Detect which cell encompasses the target text, then output its [X, Y] center coordinate. 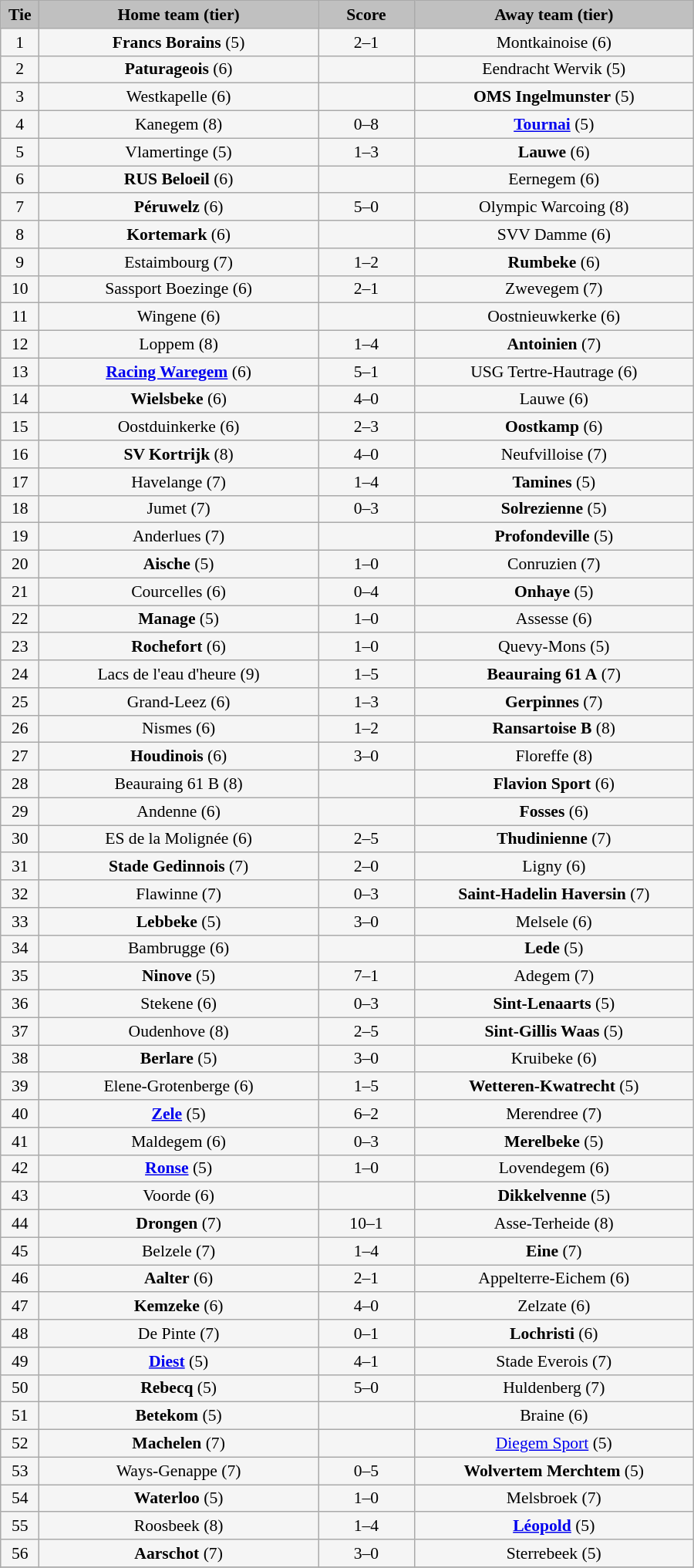
OMS Ingelmunster (5) [554, 97]
Oostnieuwkerke (6) [554, 317]
Assesse (6) [554, 619]
5–1 [367, 372]
Rebecq (5) [179, 1388]
Rumbeke (6) [554, 262]
Eendracht Wervik (5) [554, 69]
SVV Damme (6) [554, 234]
Oostkamp (6) [554, 427]
27 [20, 757]
7 [20, 207]
Lovendegem (6) [554, 1168]
Home team (tier) [179, 15]
Wolvertem Merchtem (5) [554, 1471]
Sint-Lenaarts (5) [554, 1004]
45 [20, 1251]
Huldenberg (7) [554, 1388]
Waterloo (5) [179, 1499]
43 [20, 1196]
16 [20, 454]
SV Kortrijk (8) [179, 454]
Wetteren-Kwatrecht (5) [554, 1087]
Ronse (5) [179, 1168]
Antoinien (7) [554, 345]
14 [20, 400]
Havelange (7) [179, 482]
51 [20, 1416]
54 [20, 1499]
0–8 [367, 125]
9 [20, 262]
49 [20, 1361]
26 [20, 729]
Stade Gedinnois (7) [179, 867]
Ransartoise B (8) [554, 729]
Asse-Terheide (8) [554, 1224]
3 [20, 97]
Kortemark (6) [179, 234]
19 [20, 537]
40 [20, 1114]
0–1 [367, 1334]
44 [20, 1224]
Manage (5) [179, 619]
Léopold (5) [554, 1526]
Olympic Warcoing (8) [554, 207]
41 [20, 1141]
Stade Everois (7) [554, 1361]
2–0 [367, 867]
Grand-Leez (6) [179, 702]
Belzele (7) [179, 1251]
29 [20, 811]
Lacs de l'eau d'heure (9) [179, 674]
Wingene (6) [179, 317]
47 [20, 1307]
Kanegem (8) [179, 125]
53 [20, 1471]
24 [20, 674]
Saint-Hadelin Haversin (7) [554, 894]
25 [20, 702]
Quevy-Mons (5) [554, 647]
Ninove (5) [179, 976]
Maldegem (6) [179, 1141]
28 [20, 784]
21 [20, 592]
0–5 [367, 1471]
Francs Borains (5) [179, 42]
Flavion Sport (6) [554, 784]
4–1 [367, 1361]
Houdinois (6) [179, 757]
Ligny (6) [554, 867]
20 [20, 565]
Floreffe (8) [554, 757]
35 [20, 976]
10–1 [367, 1224]
USG Tertre-Hautrage (6) [554, 372]
10 [20, 289]
Zwevegem (7) [554, 289]
Diegem Sport (5) [554, 1444]
Roosbeek (8) [179, 1526]
Rochefort (6) [179, 647]
Merelbeke (5) [554, 1141]
Aische (5) [179, 565]
2–3 [367, 427]
50 [20, 1388]
5 [20, 152]
Conruzien (7) [554, 565]
Melsele (6) [554, 922]
Lede (5) [554, 949]
15 [20, 427]
Onhaye (5) [554, 592]
36 [20, 1004]
Away team (tier) [554, 15]
31 [20, 867]
55 [20, 1526]
Drongen (7) [179, 1224]
38 [20, 1059]
Sassport Boezinge (6) [179, 289]
Flawinne (7) [179, 894]
Betekom (5) [179, 1416]
42 [20, 1168]
7–1 [367, 976]
Braine (6) [554, 1416]
Appelterre-Eichem (6) [554, 1279]
Berlare (5) [179, 1059]
Solrezienne (5) [554, 509]
De Pinte (7) [179, 1334]
Score [367, 15]
Andenne (6) [179, 811]
Courcelles (6) [179, 592]
Zele (5) [179, 1114]
Racing Waregem (6) [179, 372]
46 [20, 1279]
Stekene (6) [179, 1004]
23 [20, 647]
Voorde (6) [179, 1196]
Oudenhove (8) [179, 1031]
Eernegem (6) [554, 180]
Adegem (7) [554, 976]
Beauraing 61 B (8) [179, 784]
48 [20, 1334]
Merendree (7) [554, 1114]
11 [20, 317]
Profondeville (5) [554, 537]
52 [20, 1444]
Oostduinkerke (6) [179, 427]
Eine (7) [554, 1251]
Elene-Grotenberge (6) [179, 1087]
Lochristi (6) [554, 1334]
Tournai (5) [554, 125]
Kruibeke (6) [554, 1059]
Fosses (6) [554, 811]
Estaimbourg (7) [179, 262]
56 [20, 1553]
2 [20, 69]
Tamines (5) [554, 482]
33 [20, 922]
4 [20, 125]
Wielsbeke (6) [179, 400]
8 [20, 234]
0–4 [367, 592]
Zelzate (6) [554, 1307]
Péruwelz (6) [179, 207]
Anderlues (7) [179, 537]
Gerpinnes (7) [554, 702]
Loppem (8) [179, 345]
Sint-Gillis Waas (5) [554, 1031]
Tie [20, 15]
Machelen (7) [179, 1444]
Lebbeke (5) [179, 922]
Bambrugge (6) [179, 949]
30 [20, 839]
32 [20, 894]
6–2 [367, 1114]
12 [20, 345]
Vlamertinge (5) [179, 152]
13 [20, 372]
Diest (5) [179, 1361]
Westkapelle (6) [179, 97]
Aarschot (7) [179, 1553]
6 [20, 180]
Kemzeke (6) [179, 1307]
Ways-Genappe (7) [179, 1471]
Dikkelvenne (5) [554, 1196]
34 [20, 949]
Paturageois (6) [179, 69]
Sterrebeek (5) [554, 1553]
Nismes (6) [179, 729]
22 [20, 619]
ES de la Molignée (6) [179, 839]
Aalter (6) [179, 1279]
Melsbroek (7) [554, 1499]
Jumet (7) [179, 509]
39 [20, 1087]
RUS Beloeil (6) [179, 180]
18 [20, 509]
Neufvilloise (7) [554, 454]
17 [20, 482]
Beauraing 61 A (7) [554, 674]
37 [20, 1031]
Montkainoise (6) [554, 42]
Thudinienne (7) [554, 839]
1 [20, 42]
